From the cell containing the given text, extract its center point as [x, y] coordinate. 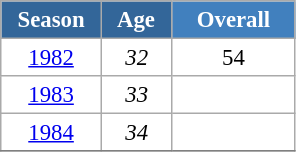
Overall [234, 20]
33 [136, 95]
1983 [52, 95]
Season [52, 20]
1984 [52, 133]
32 [136, 58]
34 [136, 133]
Age [136, 20]
1982 [52, 58]
54 [234, 58]
